Detect which cell encompasses the target text, then output its (X, Y) center coordinate. 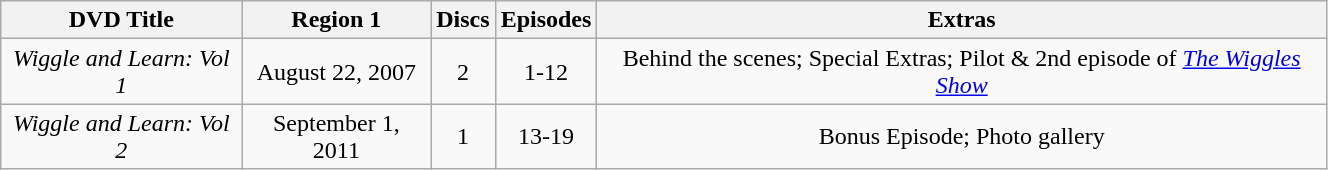
Discs (463, 20)
Extras (962, 20)
1-12 (546, 72)
September 1, 2011 (336, 136)
Bonus Episode; Photo gallery (962, 136)
Wiggle and Learn: Vol 2 (122, 136)
1 (463, 136)
2 (463, 72)
Wiggle and Learn: Vol 1 (122, 72)
Region 1 (336, 20)
DVD Title (122, 20)
13-19 (546, 136)
Behind the scenes; Special Extras; Pilot & 2nd episode of The Wiggles Show (962, 72)
August 22, 2007 (336, 72)
Episodes (546, 20)
